Find where the given text appears and provide that cell's center as [X, Y] coordinate. 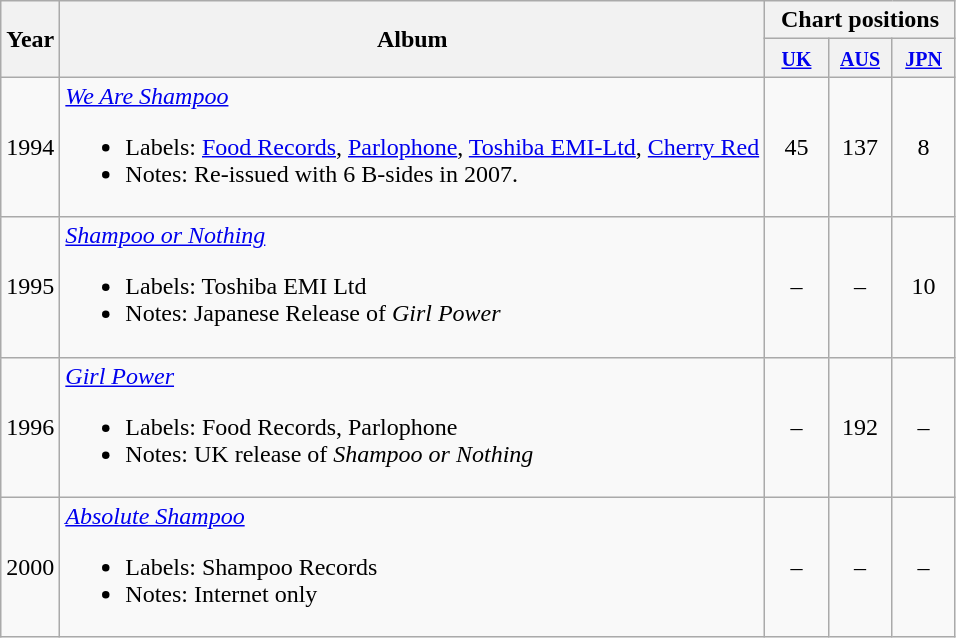
8 [924, 147]
1994 [30, 147]
Chart positions [860, 20]
10 [924, 287]
UK [797, 58]
AUS [860, 58]
We Are ShampooLabels: Food Records, Parlophone, Toshiba EMI-Ltd, Cherry RedNotes: Re-issued with 6 B-sides in 2007. [412, 147]
192 [860, 427]
Absolute ShampooLabels: Shampoo RecordsNotes: Internet only [412, 567]
2000 [30, 567]
Album [412, 39]
JPN [924, 58]
137 [860, 147]
1995 [30, 287]
1996 [30, 427]
Girl PowerLabels: Food Records, ParlophoneNotes: UK release of Shampoo or Nothing [412, 427]
45 [797, 147]
Shampoo or NothingLabels: Toshiba EMI LtdNotes: Japanese Release of Girl Power [412, 287]
Year [30, 39]
